Capture the cell that displays the provided text and extract its (x, y) central coordinate. 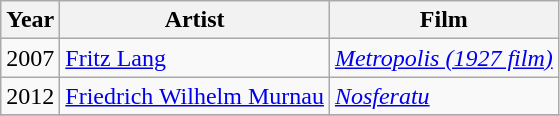
Fritz Lang (195, 58)
2007 (30, 58)
Film (444, 20)
Nosferatu (444, 96)
Metropolis (1927 film) (444, 58)
Year (30, 20)
2012 (30, 96)
Artist (195, 20)
Friedrich Wilhelm Murnau (195, 96)
